Detect which cell encompasses the target text, then output its [x, y] center coordinate. 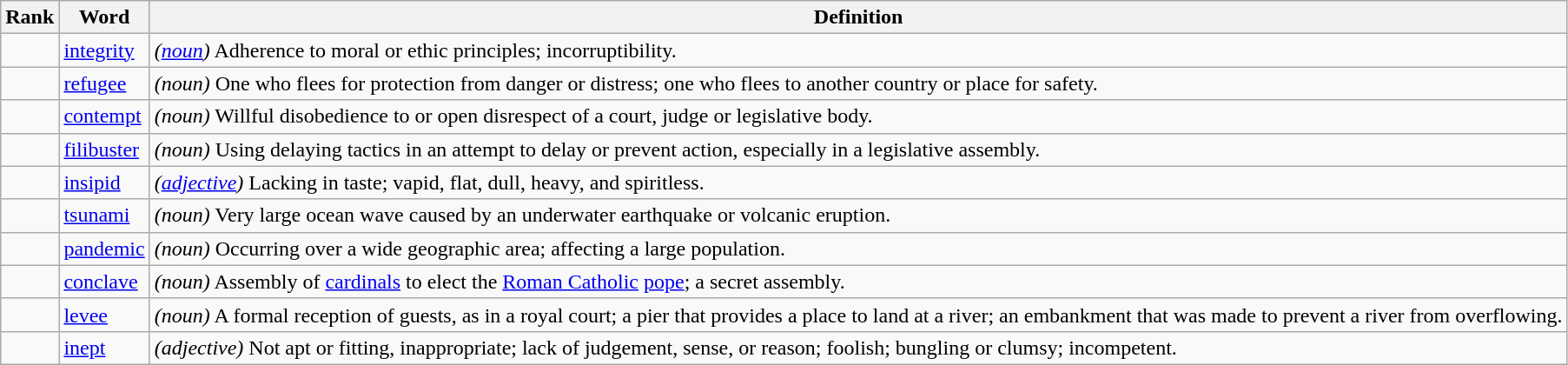
(noun) Very large ocean wave caused by an underwater earthquake or volcanic eruption. [858, 216]
pandemic [104, 249]
contempt [104, 116]
filibuster [104, 149]
inept [104, 348]
levee [104, 315]
Definition [858, 17]
(adjective) Not apt or fitting, inappropriate; lack of judgement, sense, or reason; foolish; bungling or clumsy; incompetent. [858, 348]
Rank [30, 17]
integrity [104, 50]
(noun) One who flees for protection from danger or distress; one who flees to another country or place for safety. [858, 83]
(noun) Willful disobedience to or open disrespect of a court, judge or legislative body. [858, 116]
refugee [104, 83]
tsunami [104, 216]
conclave [104, 282]
(noun) Using delaying tactics in an attempt to delay or prevent action, especially in a legislative assembly. [858, 149]
(noun) Assembly of cardinals to elect the Roman Catholic pope; a secret assembly. [858, 282]
(adjective) Lacking in taste; vapid, flat, dull, heavy, and spiritless. [858, 182]
insipid [104, 182]
(noun) Occurring over a wide geographic area; affecting a large population. [858, 249]
Word [104, 17]
(noun) Adherence to moral or ethic principles; incorruptibility. [858, 50]
